For the text-containing cell, return its midpoint in (X, Y) coordinate format. 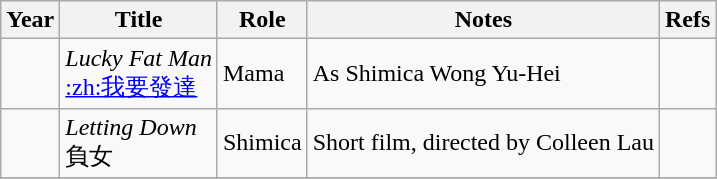
Year (30, 20)
As Shimica Wong Yu-Hei (483, 74)
Shimica (262, 143)
Short film, directed by Colleen Lau (483, 143)
Letting Down負女 (139, 143)
Refs (688, 20)
Role (262, 20)
Mama (262, 74)
Title (139, 20)
Lucky Fat Man:zh:我要發達 (139, 74)
Notes (483, 20)
